From the cell containing the given text, extract its center point as (x, y) coordinate. 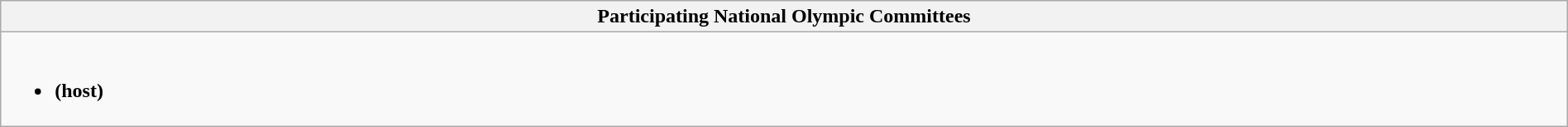
(host) (784, 80)
Participating National Olympic Committees (784, 17)
